Extract the [x, y] coordinate from the center of the cell holding the provided text.  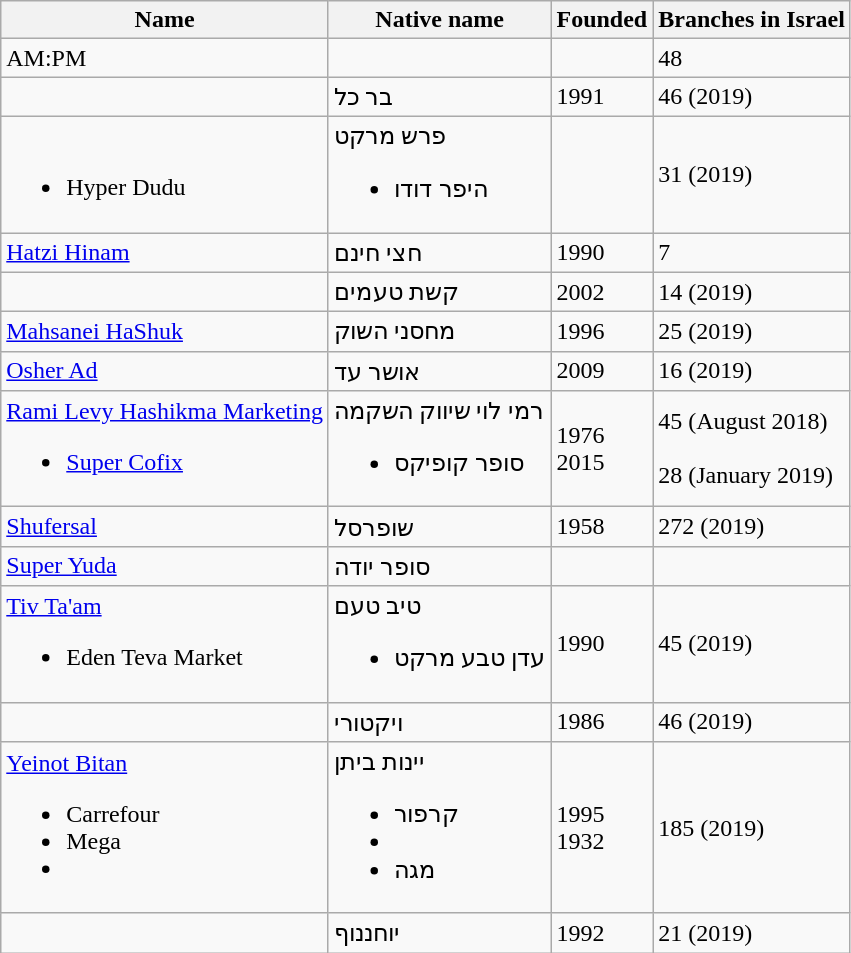
14 (2019) [752, 292]
שופרסל [440, 527]
סופר יודה [440, 566]
קשת טעמים [440, 292]
Mahsanei HaShuk [165, 332]
48 [752, 58]
יינות ביתןקרפורמגה [440, 828]
31 (2019) [752, 174]
יוחננוף [440, 933]
מחסני השוק [440, 332]
1986 [602, 722]
1996 [602, 332]
רמי לוי שיווק השקמהסופר קופיקס [440, 449]
Name [165, 20]
Super Yuda [165, 566]
16 (2019) [752, 371]
2009 [602, 371]
1992 [602, 933]
21 (2019) [752, 933]
19951932 [602, 828]
Rami Levy Hashikma MarketingSuper Cofix [165, 449]
בר כל [440, 97]
פרש מרקטהיפר דודו [440, 174]
טיב טעםעדן טבע מרקט [440, 644]
1991 [602, 97]
AM:PM [165, 58]
45 (2019) [752, 644]
אושר עד [440, 371]
25 (2019) [752, 332]
7 [752, 252]
Hatzi Hinam [165, 252]
ויקטורי [440, 722]
272 (2019) [752, 527]
2002 [602, 292]
חצי חינם [440, 252]
Tiv Ta'amEden Teva Market [165, 644]
19762015 [602, 449]
Hyper Dudu [165, 174]
45 (August 2018)28 (January 2019) [752, 449]
Founded [602, 20]
Shufersal [165, 527]
Native name [440, 20]
185 (2019) [752, 828]
Osher Ad [165, 371]
Branches in Israel [752, 20]
1958 [602, 527]
Yeinot BitanCarrefourMega [165, 828]
